Find where the given text appears and provide that cell's center as (x, y) coordinate. 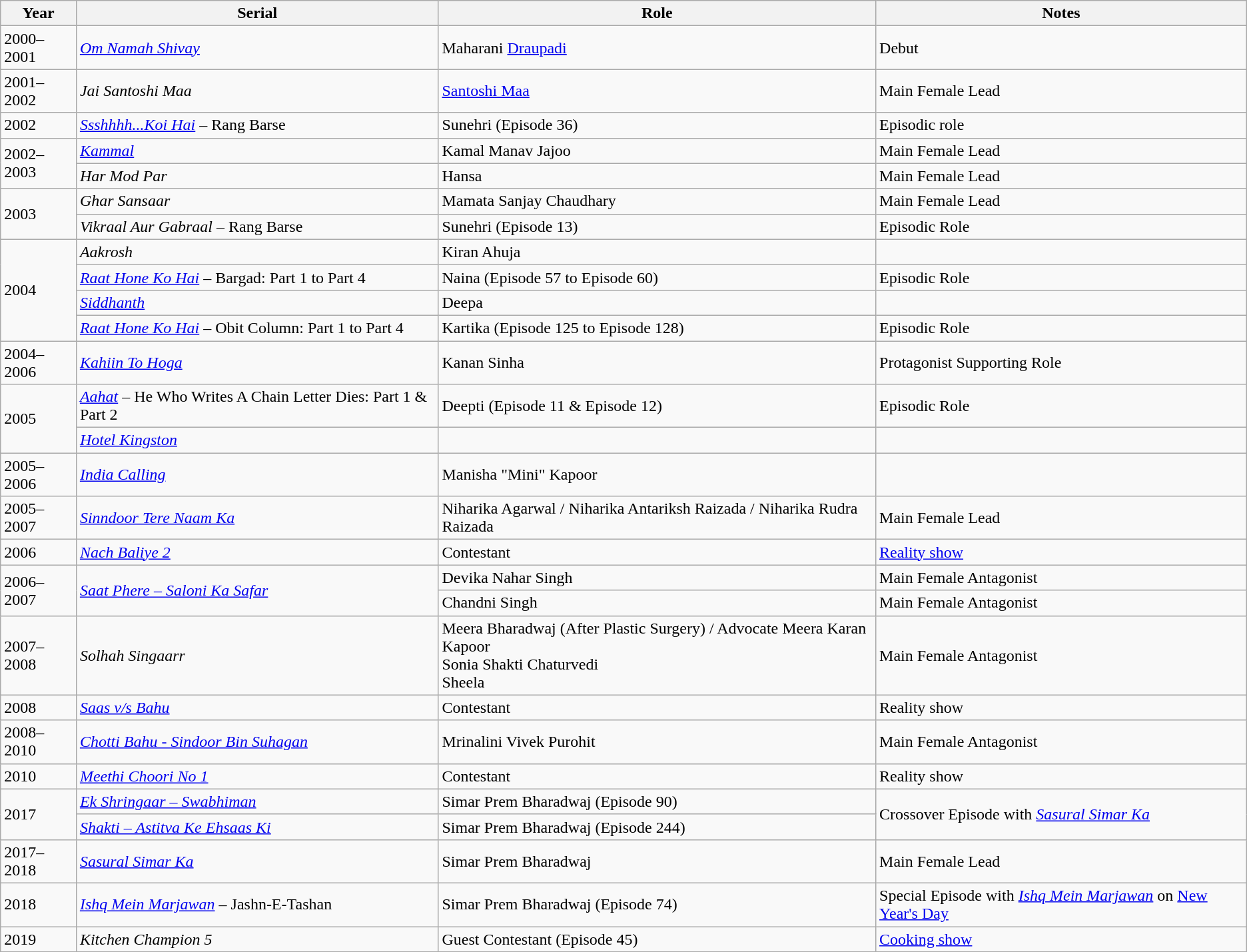
Serial (257, 13)
Raat Hone Ko Hai – Obit Column: Part 1 to Part 4 (257, 328)
Simar Prem Bharadwaj (Episode 244) (657, 827)
Sinndoor Tere Naam Ka (257, 518)
Kitchen Champion 5 (257, 939)
2005–2007 (39, 518)
Chandni Singh (657, 603)
Kiran Ahuja (657, 252)
Meethi Choori No 1 (257, 776)
Nach Baliye 2 (257, 552)
Deepti (Episode 11 & Episode 12) (657, 406)
Crossover Episode with Sasural Simar Ka (1062, 814)
Aakrosh (257, 252)
Simar Prem Bharadwaj (Episode 74) (657, 905)
2019 (39, 939)
Kartika (Episode 125 to Episode 128) (657, 328)
2006 (39, 552)
Sunehri (Episode 13) (657, 227)
Special Episode with Ishq Mein Marjawan on New Year's Day (1062, 905)
2006–2007 (39, 590)
Ishq Mein Marjawan – Jashn-E-Tashan (257, 905)
Vikraal Aur Gabraal – Rang Barse (257, 227)
Simar Prem Bharadwaj (657, 861)
Devika Nahar Singh (657, 578)
2008 (39, 708)
2004 (39, 290)
Om Namah Shivay (257, 48)
Ek Shringaar – Swabhiman (257, 801)
Meera Bharadwaj (After Plastic Surgery) / Advocate Meera Karan Kapoor Sonia Shakti Chaturvedi Sheela (657, 656)
Kamal Manav Jajoo (657, 151)
Sunehri (Episode 36) (657, 125)
Raat Hone Ko Hai – Bargad: Part 1 to Part 4 (257, 277)
2002 (39, 125)
2001–2002 (39, 91)
2017–2018 (39, 861)
Kahiin To Hoga (257, 362)
Year (39, 13)
Sasural Simar Ka (257, 861)
Cooking show (1062, 939)
Kammal (257, 151)
Debut (1062, 48)
2007–2008 (39, 656)
2005 (39, 418)
2003 (39, 214)
Episodic role (1062, 125)
Ghar Sansaar (257, 201)
Notes (1062, 13)
Jai Santoshi Maa (257, 91)
Hansa (657, 176)
Shakti – Astitva Ke Ehsaas Ki (257, 827)
Deepa (657, 302)
2008–2010 (39, 742)
Ssshhhh...Koi Hai – Rang Barse (257, 125)
Solhah Singaarr (257, 656)
Mamata Sanjay Chaudhary (657, 201)
Santoshi Maa (657, 91)
Manisha "Mini" Kapoor (657, 474)
India Calling (257, 474)
Kanan Sinha (657, 362)
Saat Phere – Saloni Ka Safar (257, 590)
Aahat – He Who Writes A Chain Letter Dies: Part 1 & Part 2 (257, 406)
Guest Contestant (Episode 45) (657, 939)
Maharani Draupadi (657, 48)
Chotti Bahu - Sindoor Bin Suhagan (257, 742)
Har Mod Par (257, 176)
Simar Prem Bharadwaj (Episode 90) (657, 801)
2017 (39, 814)
Hotel Kingston (257, 440)
Naina (Episode 57 to Episode 60) (657, 277)
2018 (39, 905)
Mrinalini Vivek Purohit (657, 742)
2002–2003 (39, 163)
Niharika Agarwal / Niharika Antariksh Raizada / Niharika Rudra Raizada (657, 518)
Role (657, 13)
Siddhanth (257, 302)
Saas v/s Bahu (257, 708)
2005–2006 (39, 474)
Protagonist Supporting Role (1062, 362)
2010 (39, 776)
2004–2006 (39, 362)
2000–2001 (39, 48)
